Return [X, Y] of the center of cell containing provided text 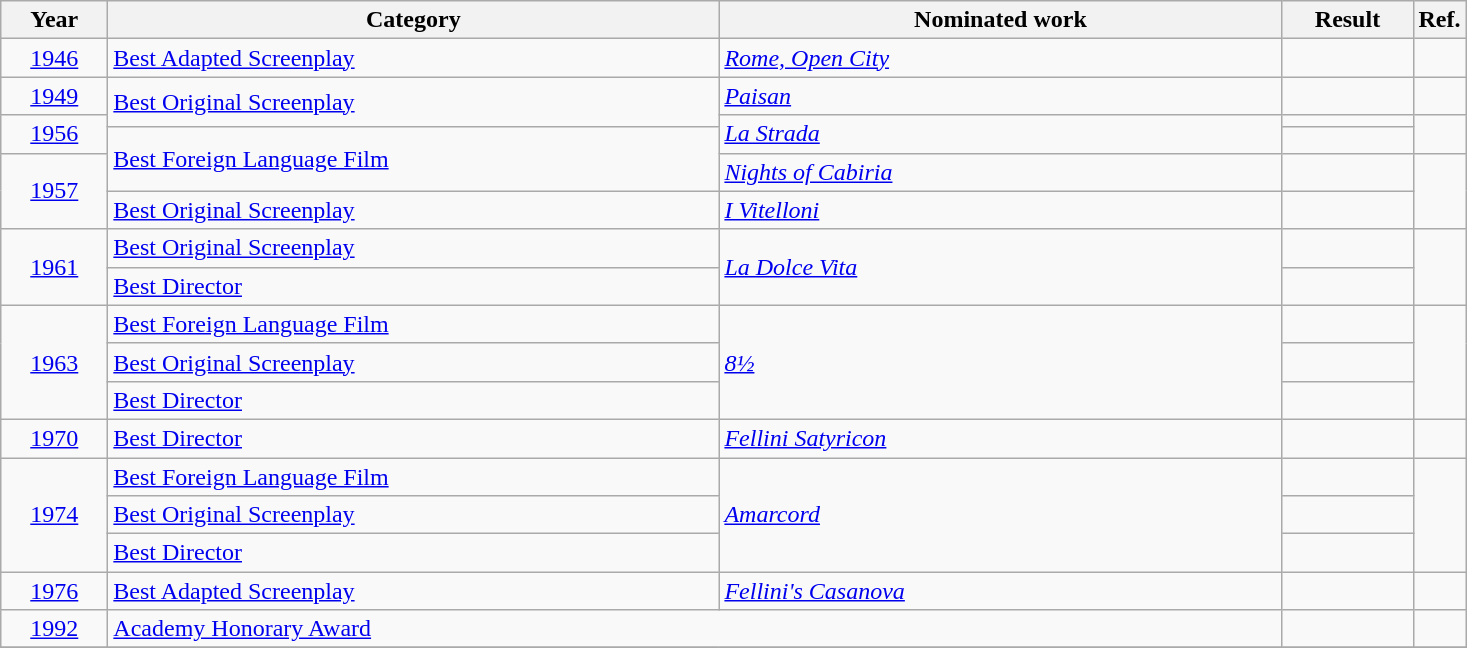
La Strada [1000, 134]
Paisan [1000, 96]
La Dolce Vita [1000, 267]
1957 [54, 191]
Category [414, 20]
Nominated work [1000, 20]
1976 [54, 591]
Ref. [1440, 20]
Academy Honorary Award [695, 629]
Result [1348, 20]
Fellini's Casanova [1000, 591]
1970 [54, 438]
Nights of Cabiria [1000, 172]
Fellini Satyricon [1000, 438]
1949 [54, 96]
1963 [54, 362]
1992 [54, 629]
Rome, Open City [1000, 58]
1956 [54, 134]
Year [54, 20]
Amarcord [1000, 515]
1974 [54, 515]
I Vitelloni [1000, 210]
8½ [1000, 362]
1961 [54, 267]
1946 [54, 58]
